Identify which cell holds the provided text, then report its [x, y] central coordinate. 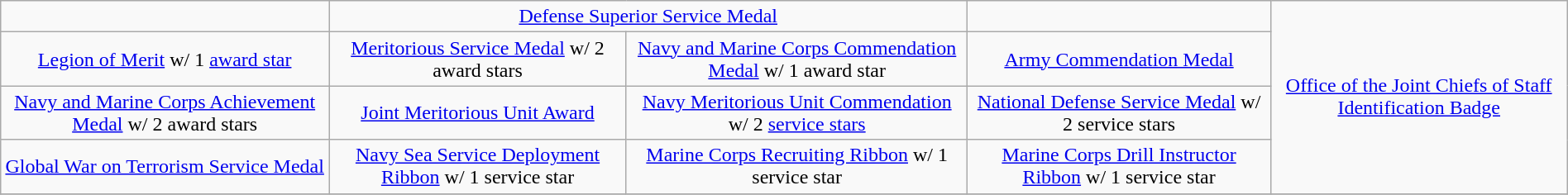
National Defense Service Medal w/ 2 service stars [1119, 112]
Legion of Merit w/ 1 award star [165, 59]
Meritorious Service Medal w/ 2 award stars [478, 59]
Global War on Terrorism Service Medal [165, 167]
Office of the Joint Chiefs of Staff Identification Badge [1419, 97]
Navy Meritorious Unit Commendation w/ 2 service stars [796, 112]
Army Commendation Medal [1119, 59]
Navy and Marine Corps Achievement Medal w/ 2 award stars [165, 112]
Joint Meritorious Unit Award [478, 112]
Defense Superior Service Medal [648, 17]
Marine Corps Recruiting Ribbon w/ 1 service star [796, 167]
Navy and Marine Corps Commendation Medal w/ 1 award star [796, 59]
Navy Sea Service Deployment Ribbon w/ 1 service star [478, 167]
Marine Corps Drill Instructor Ribbon w/ 1 service star [1119, 167]
